Locate the cell with the specified text and output its (X, Y) center coordinate. 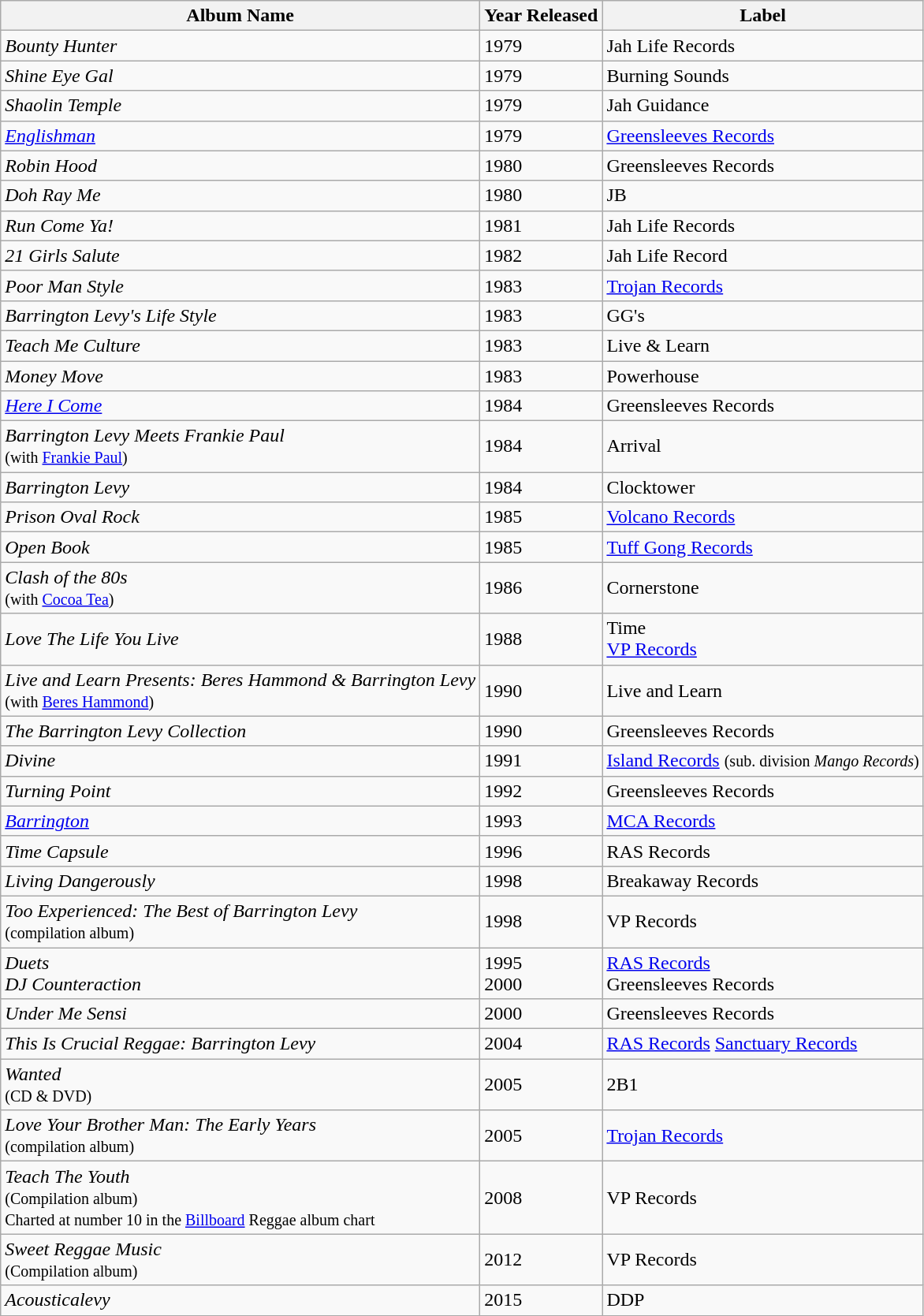
RAS RecordsGreensleeves Records (763, 973)
Run Come Ya! (240, 226)
Arrival (763, 446)
DuetsDJ Counteraction (240, 973)
2004 (541, 1044)
2B1 (763, 1085)
Barrington Levy's Life Style (240, 315)
1988 (541, 639)
DDP (763, 1300)
Bounty Hunter (240, 46)
Jah Life Record (763, 255)
Live and Learn (763, 691)
Shaolin Temple (240, 106)
Prison Oval Rock (240, 517)
Barrington Levy Meets Frankie Paul (with Frankie Paul) (240, 446)
1996 (541, 851)
1981 (541, 226)
Barrington (240, 821)
Sweet Reggae Music (Compilation album) (240, 1260)
Live and Learn Presents: Beres Hammond & Barrington Levy (with Beres Hammond) (240, 691)
2012 (541, 1260)
Turning Point (240, 791)
2015 (541, 1300)
1992 (541, 791)
Clash of the 80s (with Cocoa Tea) (240, 588)
Too Experienced: The Best of Barrington Levy (compilation album) (240, 921)
Under Me Sensi (240, 1014)
21 Girls Salute (240, 255)
Tuff Gong Records (763, 547)
Acousticalevy (240, 1300)
Shine Eye Gal (240, 76)
JB (763, 196)
Here I Come (240, 406)
Doh Ray Me (240, 196)
Englishman (240, 136)
Jah Guidance (763, 106)
Cornerstone (763, 588)
Teach The Youth (Compilation album)Charted at number 10 in the Billboard Reggae album chart (240, 1198)
Teach Me Culture (240, 345)
Robin Hood (240, 166)
Love Your Brother Man: The Early Years (compilation album) (240, 1135)
RAS Records Sanctuary Records (763, 1044)
Volcano Records (763, 517)
Clocktower (763, 487)
Barrington Levy (240, 487)
GG's (763, 315)
Love The Life You Live (240, 639)
Live & Learn (763, 345)
MCA Records (763, 821)
1993 (541, 821)
Divine (240, 761)
1991 (541, 761)
Label (763, 16)
1986 (541, 588)
Year Released (541, 16)
Breakaway Records (763, 881)
The Barrington Levy Collection (240, 731)
Poor Man Style (240, 285)
2008 (541, 1198)
Living Dangerously (240, 881)
2000 (541, 1014)
Money Move (240, 376)
Open Book (240, 547)
Album Name (240, 16)
This Is Crucial Reggae: Barrington Levy (240, 1044)
Wanted (CD & DVD) (240, 1085)
TimeVP Records (763, 639)
19952000 (541, 973)
Island Records (sub. division Mango Records) (763, 761)
Time Capsule (240, 851)
RAS Records (763, 851)
1982 (541, 255)
Burning Sounds (763, 76)
Powerhouse (763, 376)
